Identify which cell holds the provided text, then report its (x, y) central coordinate. 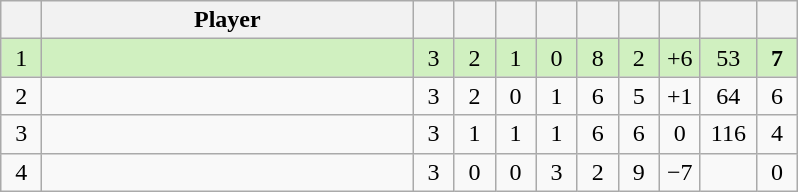
8 (598, 58)
+6 (680, 58)
53 (728, 58)
7 (776, 58)
5 (638, 96)
−7 (680, 172)
64 (728, 96)
116 (728, 134)
Player (228, 20)
9 (638, 172)
+1 (680, 96)
